Capture the cell that displays the provided text and extract its [x, y] central coordinate. 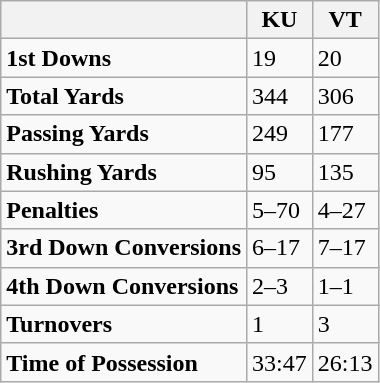
3rd Down Conversions [124, 248]
Time of Possession [124, 362]
VT [345, 20]
6–17 [280, 248]
177 [345, 134]
4–27 [345, 210]
1–1 [345, 286]
249 [280, 134]
19 [280, 58]
5–70 [280, 210]
1st Downs [124, 58]
95 [280, 172]
135 [345, 172]
20 [345, 58]
Turnovers [124, 324]
Total Yards [124, 96]
KU [280, 20]
306 [345, 96]
3 [345, 324]
344 [280, 96]
33:47 [280, 362]
1 [280, 324]
Penalties [124, 210]
2–3 [280, 286]
4th Down Conversions [124, 286]
7–17 [345, 248]
26:13 [345, 362]
Passing Yards [124, 134]
Rushing Yards [124, 172]
